Return [x, y] of the center of cell containing provided text 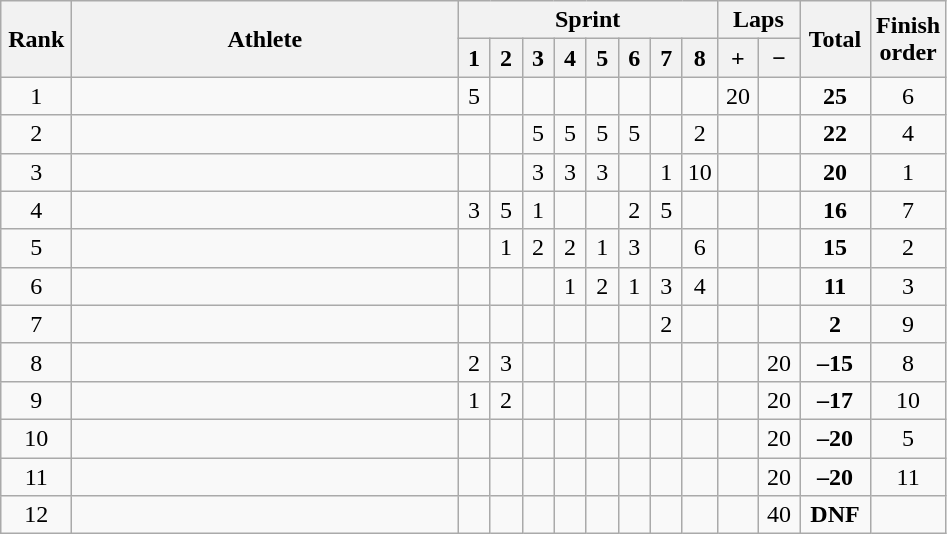
+ [738, 58]
Athlete [265, 39]
15 [836, 248]
Total [836, 39]
12 [36, 515]
Rank [36, 39]
16 [836, 210]
–17 [836, 400]
–15 [836, 362]
Finish order [908, 39]
22 [836, 134]
DNF [836, 515]
− [778, 58]
25 [836, 96]
40 [778, 515]
Laps [758, 20]
Sprint [588, 20]
